Search for the cell housing the specified text and yield its (x, y) center coordinate. 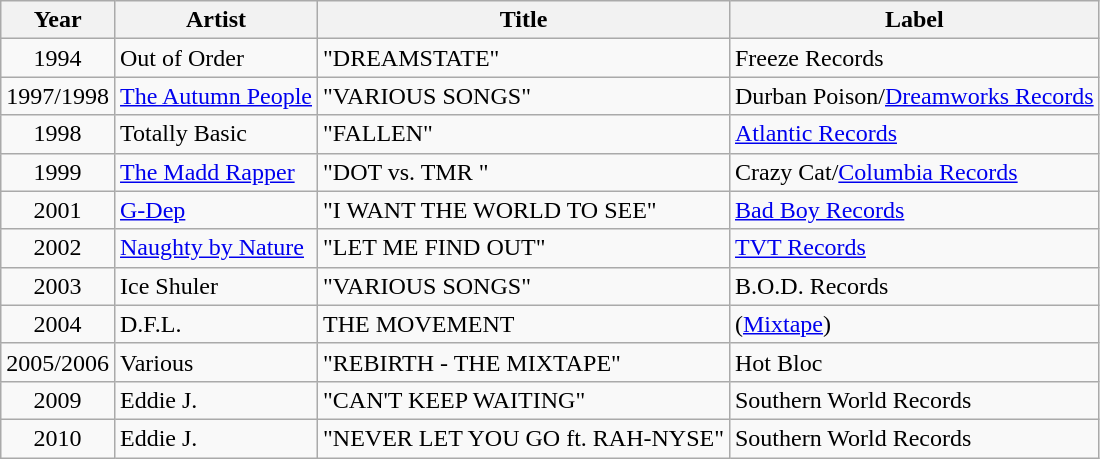
Ice Shuler (216, 286)
"DREAMSTATE" (524, 58)
(Mixtape) (914, 324)
Various (216, 362)
1999 (58, 172)
G-Dep (216, 210)
Artist (216, 20)
Label (914, 20)
Naughty by Nature (216, 248)
2002 (58, 248)
TVT Records (914, 248)
"REBIRTH - THE MIXTAPE" (524, 362)
"NEVER LET YOU GO ft. RAH-NYSE" (524, 438)
2003 (58, 286)
THE MOVEMENT (524, 324)
2010 (58, 438)
Durban Poison/Dreamworks Records (914, 96)
"FALLEN" (524, 134)
B.O.D. Records (914, 286)
2009 (58, 400)
1998 (58, 134)
"I WANT THE WORLD TO SEE" (524, 210)
Title (524, 20)
D.F.L. (216, 324)
1994 (58, 58)
Out of Order (216, 58)
Freeze Records (914, 58)
The Autumn People (216, 96)
Bad Boy Records (914, 210)
"DOT vs. TMR " (524, 172)
Atlantic Records (914, 134)
Crazy Cat/Columbia Records (914, 172)
2004 (58, 324)
Hot Bloc (914, 362)
2005/2006 (58, 362)
The Madd Rapper (216, 172)
"CAN'T KEEP WAITING" (524, 400)
"LET ME FIND OUT" (524, 248)
Year (58, 20)
1997/1998 (58, 96)
2001 (58, 210)
Totally Basic (216, 134)
